Find where the given text appears and provide that cell's center as [X, Y] coordinate. 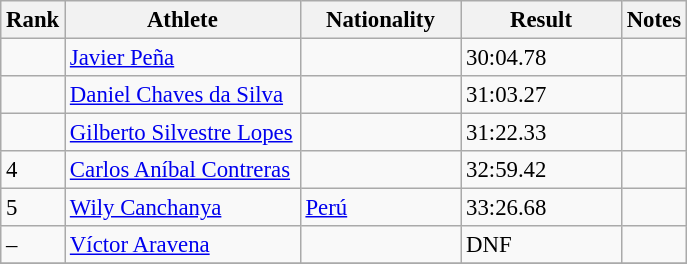
Athlete [183, 20]
31:22.33 [542, 133]
– [33, 245]
Nationality [380, 20]
DNF [542, 245]
Carlos Aníbal Contreras [183, 170]
Daniel Chaves da Silva [183, 95]
Wily Canchanya [183, 208]
32:59.42 [542, 170]
31:03.27 [542, 95]
Rank [33, 20]
Perú [380, 208]
Gilberto Silvestre Lopes [183, 133]
33:26.68 [542, 208]
4 [33, 170]
Víctor Aravena [183, 245]
Result [542, 20]
5 [33, 208]
30:04.78 [542, 58]
Notes [654, 20]
Javier Peña [183, 58]
